Find where the given text appears and provide that cell's center as (X, Y) coordinate. 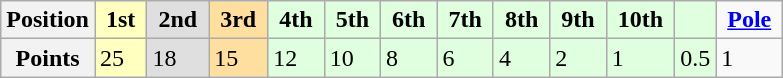
Pole (750, 20)
0.5 (696, 58)
15 (238, 58)
10 (352, 58)
18 (178, 58)
25 (120, 58)
8th (521, 20)
4 (521, 58)
2 (578, 58)
7th (465, 20)
12 (296, 58)
8 (409, 58)
2nd (178, 20)
6 (465, 58)
4th (296, 20)
9th (578, 20)
3rd (238, 20)
Position (48, 20)
Points (48, 58)
10th (640, 20)
1st (120, 20)
6th (409, 20)
5th (352, 20)
